Output the (x, y) coordinate of the center of the cell containing the given text.  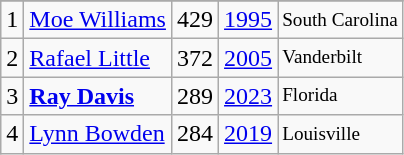
3 (12, 96)
Louisville (340, 134)
429 (194, 20)
2005 (248, 58)
South Carolina (340, 20)
Rafael Little (98, 58)
Lynn Bowden (98, 134)
2023 (248, 96)
Vanderbilt (340, 58)
Moe Williams (98, 20)
284 (194, 134)
1 (12, 20)
Ray Davis (98, 96)
289 (194, 96)
1995 (248, 20)
2019 (248, 134)
Florida (340, 96)
2 (12, 58)
372 (194, 58)
4 (12, 134)
